Find where the given text appears and provide that cell's center as (x, y) coordinate. 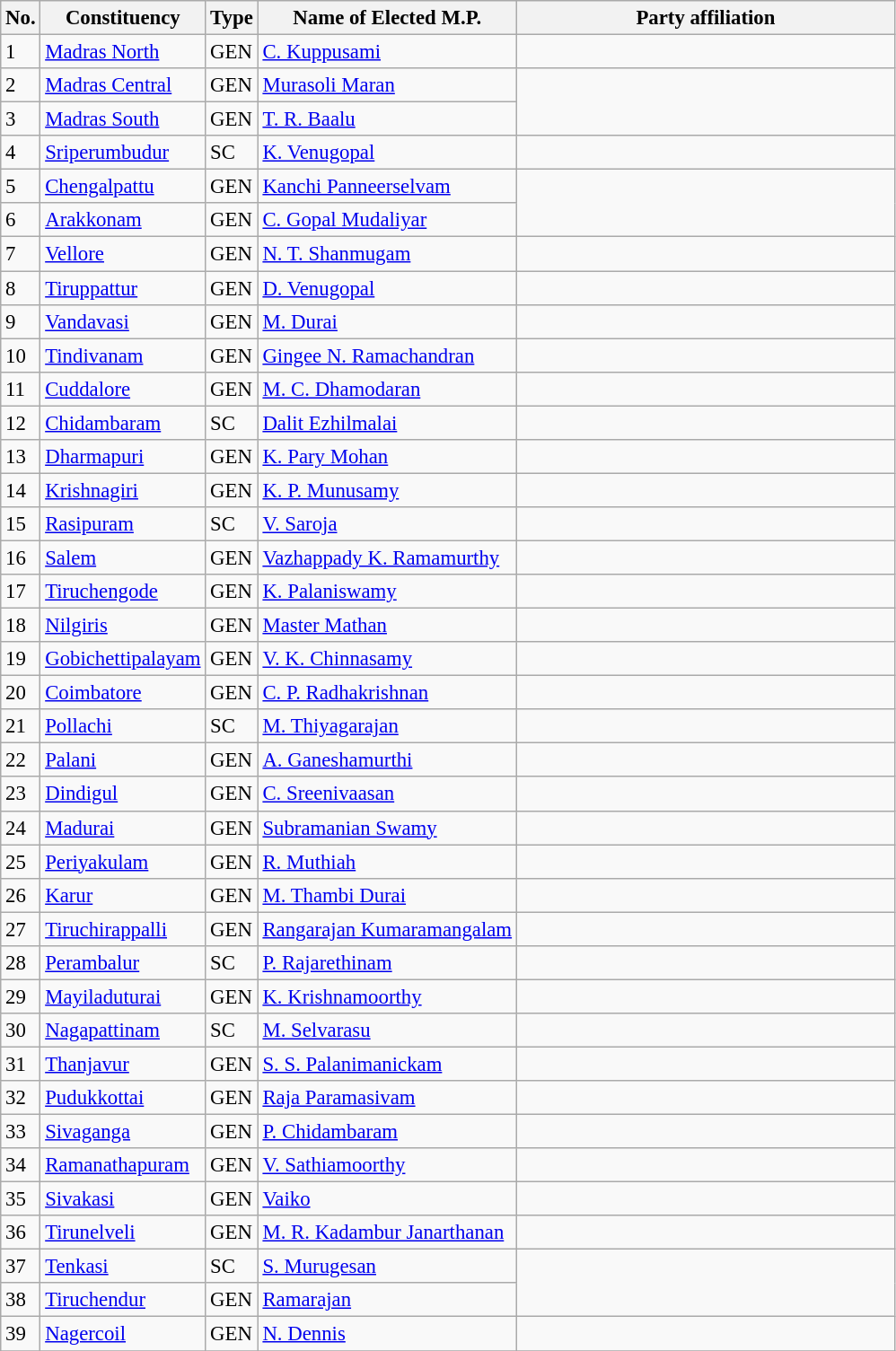
26 (21, 895)
1 (21, 52)
19 (21, 659)
Dindigul (123, 794)
5 (21, 187)
23 (21, 794)
Gingee N. Ramachandran (387, 355)
3 (21, 119)
Cuddalore (123, 389)
Salem (123, 557)
11 (21, 389)
21 (21, 726)
A. Ganeshamurthi (387, 760)
N. Dennis (387, 1334)
Dalit Ezhilmalai (387, 423)
C. P. Radhakrishnan (387, 693)
Tindivanam (123, 355)
Chidambaram (123, 423)
8 (21, 288)
16 (21, 557)
Tirunelveli (123, 1233)
Pudukkottai (123, 1098)
Sivakasi (123, 1199)
Rangarajan Kumaramangalam (387, 929)
K. Venugopal (387, 153)
22 (21, 760)
12 (21, 423)
Constituency (123, 18)
Coimbatore (123, 693)
20 (21, 693)
Sivaganga (123, 1132)
M. Durai (387, 321)
Perambalur (123, 963)
Madurai (123, 828)
K. Pary Mohan (387, 457)
Tiruchengode (123, 592)
M. Selvarasu (387, 1031)
Sriperumbudur (123, 153)
V. Saroja (387, 524)
M. Thambi Durai (387, 895)
31 (21, 1064)
M. Thiyagarajan (387, 726)
Tiruchendur (123, 1301)
Raja Paramasivam (387, 1098)
17 (21, 592)
Palani (123, 760)
29 (21, 996)
V. Sathiamoorthy (387, 1165)
Madras South (123, 119)
P. Chidambaram (387, 1132)
D. Venugopal (387, 288)
S. Murugesan (387, 1267)
Mayiladuturai (123, 996)
Tiruppattur (123, 288)
C. Sreenivaasan (387, 794)
15 (21, 524)
P. Rajarethinam (387, 963)
M. R. Kadambur Janarthanan (387, 1233)
Nagapattinam (123, 1031)
Name of Elected M.P. (387, 18)
25 (21, 862)
Murasoli Maran (387, 85)
No. (21, 18)
10 (21, 355)
Gobichettipalayam (123, 659)
R. Muthiah (387, 862)
Party affiliation (706, 18)
K. Palaniswamy (387, 592)
9 (21, 321)
4 (21, 153)
Vellore (123, 254)
Type (232, 18)
Tenkasi (123, 1267)
2 (21, 85)
Master Mathan (387, 626)
6 (21, 220)
33 (21, 1132)
Madras Central (123, 85)
Madras North (123, 52)
32 (21, 1098)
Chengalpattu (123, 187)
Karur (123, 895)
Pollachi (123, 726)
38 (21, 1301)
N. T. Shanmugam (387, 254)
7 (21, 254)
Vazhappady K. Ramamurthy (387, 557)
V. K. Chinnasamy (387, 659)
Rasipuram (123, 524)
Thanjavur (123, 1064)
36 (21, 1233)
Dharmapuri (123, 457)
C. Kuppusami (387, 52)
Vandavasi (123, 321)
27 (21, 929)
K. Krishnamoorthy (387, 996)
Tiruchirappalli (123, 929)
13 (21, 457)
Arakkonam (123, 220)
Nagercoil (123, 1334)
39 (21, 1334)
Nilgiris (123, 626)
Krishnagiri (123, 490)
14 (21, 490)
C. Gopal Mudaliyar (387, 220)
S. S. Palanimanickam (387, 1064)
K. P. Munusamy (387, 490)
Kanchi Panneerselvam (387, 187)
Ramarajan (387, 1301)
28 (21, 963)
30 (21, 1031)
T. R. Baalu (387, 119)
M. C. Dhamodaran (387, 389)
37 (21, 1267)
18 (21, 626)
34 (21, 1165)
Ramanathapuram (123, 1165)
35 (21, 1199)
Periyakulam (123, 862)
24 (21, 828)
Subramanian Swamy (387, 828)
Vaiko (387, 1199)
